Find where the given text appears and provide that cell's center as [X, Y] coordinate. 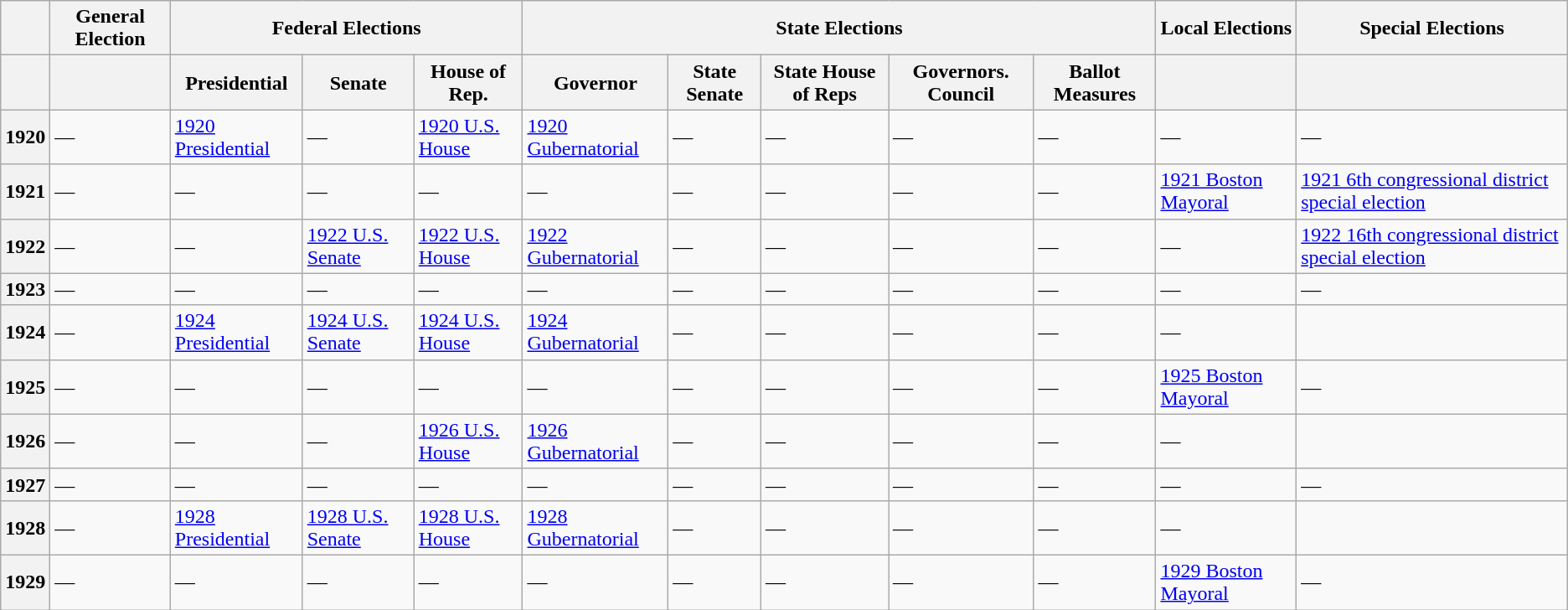
General Election [111, 28]
1926 Gubernatorial [596, 441]
1928 U.S. Senate [358, 528]
State Senate [715, 82]
1920 Presidential [236, 137]
1929 Boston Mayoral [1226, 582]
Senate [358, 82]
1926 U.S. House [468, 441]
State House of Reps [825, 82]
Ballot Measures [1095, 82]
House of Rep. [468, 82]
State Elections [839, 28]
1929 [25, 582]
Federal Elections [347, 28]
1926 [25, 441]
Special Elections [1432, 28]
Governor [596, 82]
Local Elections [1226, 28]
1925 Boston Mayoral [1226, 387]
Governors. Council [960, 82]
1920 U.S. House [468, 137]
1924 [25, 332]
1928 [25, 528]
1922 U.S. Senate [358, 246]
1922 U.S. House [468, 246]
1921 [25, 191]
1924 U.S. Senate [358, 332]
1920 Gubernatorial [596, 137]
1928 U.S. House [468, 528]
1928 Presidential [236, 528]
1922 16th congressional district special election [1432, 246]
1920 [25, 137]
1921 6th congressional district special election [1432, 191]
1922 Gubernatorial [596, 246]
Presidential [236, 82]
1924 Gubernatorial [596, 332]
1924 U.S. House [468, 332]
1927 [25, 484]
1921 Boston Mayoral [1226, 191]
1922 [25, 246]
1924 Presidential [236, 332]
1928 Gubernatorial [596, 528]
1923 [25, 289]
1925 [25, 387]
